Return (x, y) of the center of cell containing provided text 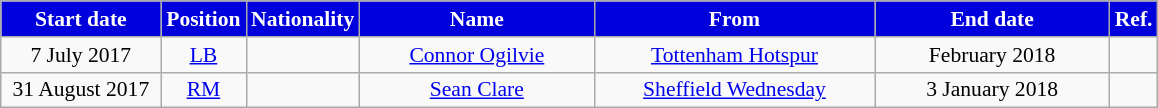
Ref. (1134, 19)
From (734, 19)
7 July 2017 (81, 55)
Start date (81, 19)
Position (204, 19)
31 August 2017 (81, 90)
Connor Ogilvie (476, 55)
Nationality (302, 19)
Tottenham Hotspur (734, 55)
Sean Clare (476, 90)
Name (476, 19)
3 January 2018 (992, 90)
RM (204, 90)
February 2018 (992, 55)
End date (992, 19)
Sheffield Wednesday (734, 90)
LB (204, 55)
